Extract the (x, y) coordinate from the center of the cell holding the provided text.  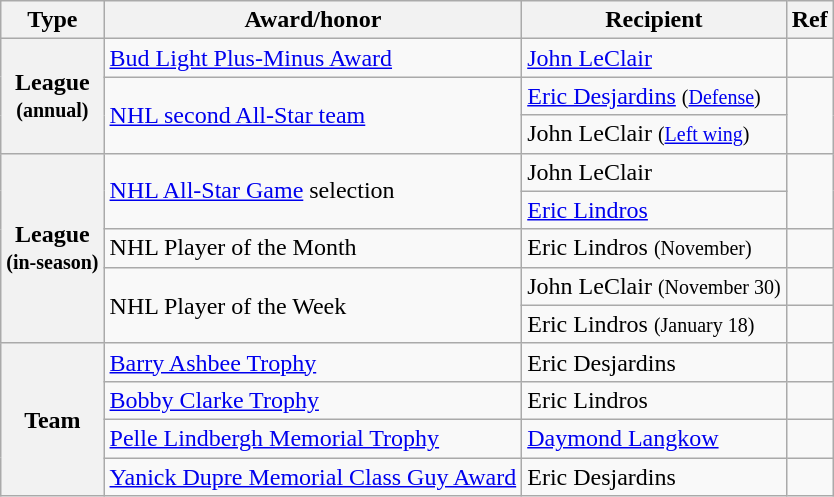
Daymond Langkow (654, 438)
NHL Player of the Month (313, 248)
Bud Light Plus-Minus Award (313, 58)
Barry Ashbee Trophy (313, 362)
Bobby Clarke Trophy (313, 400)
League(in-season) (52, 248)
Type (52, 20)
Eric Lindros (November) (654, 248)
NHL All-Star Game selection (313, 191)
Pelle Lindbergh Memorial Trophy (313, 438)
League(annual) (52, 96)
Award/honor (313, 20)
John LeClair (November 30) (654, 286)
Yanick Dupre Memorial Class Guy Award (313, 477)
Recipient (654, 20)
Ref (810, 20)
Eric Desjardins (Defense) (654, 96)
NHL Player of the Week (313, 305)
Team (52, 419)
NHL second All-Star team (313, 115)
Eric Lindros (January 18) (654, 324)
John LeClair (Left wing) (654, 134)
